Scan for the cell matching the given text and deliver its [x, y] coordinate at center. 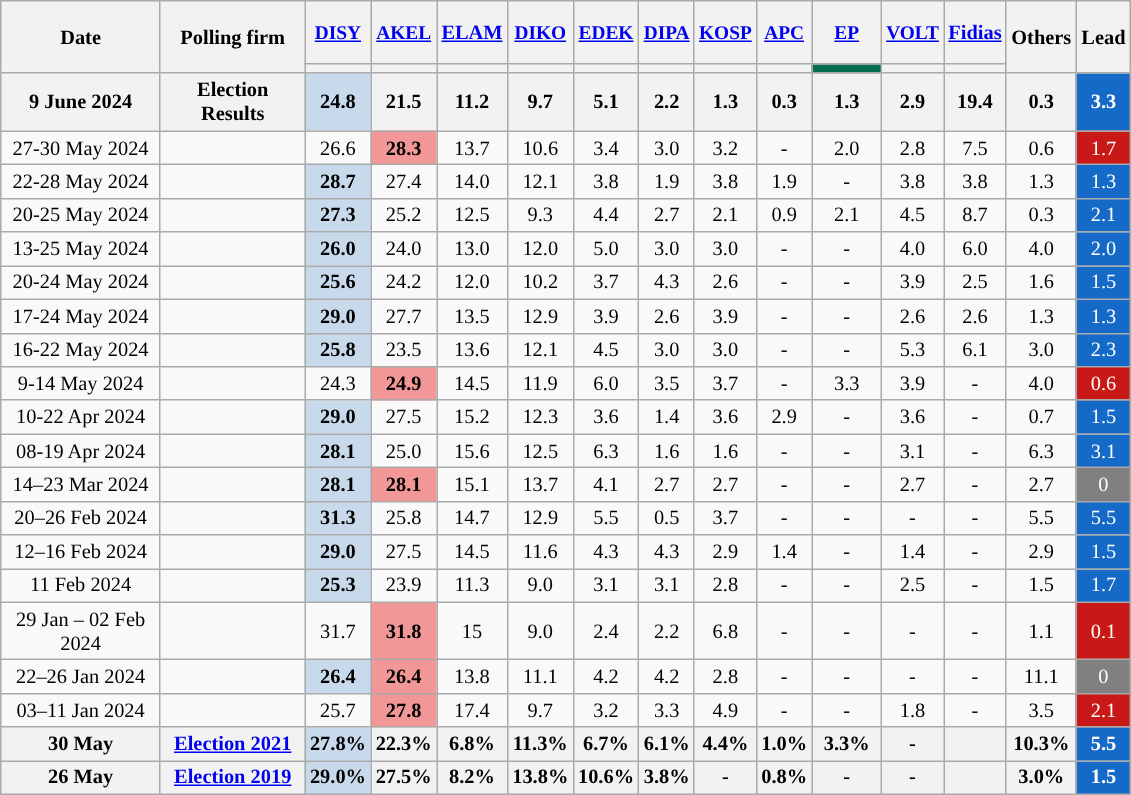
26.6 [338, 148]
15.6 [472, 451]
19.4 [976, 102]
6.1 [976, 350]
Polling firm [232, 36]
25.2 [404, 215]
11.3 [472, 585]
27.7 [404, 316]
5.0 [606, 249]
AKEL [404, 32]
29 Jan – 02 Feb 2024 [81, 631]
VOLT [913, 32]
APC [784, 32]
26 May [81, 777]
10.6 [540, 148]
21.5 [404, 102]
11.9 [540, 383]
30 May [81, 744]
13.5 [472, 316]
6.1% [667, 744]
24.2 [404, 282]
6.7% [606, 744]
27.4 [404, 181]
ELAM [472, 32]
22-28 May 2024 [81, 181]
5.3 [913, 350]
8.7 [976, 215]
11 Feb 2024 [81, 585]
13.8% [540, 777]
9.3 [540, 215]
03–11 Jan 2024 [81, 710]
5.1 [606, 102]
6.8% [472, 744]
13-25 May 2024 [81, 249]
6.8 [725, 631]
27-30 May 2024 [81, 148]
24.8 [338, 102]
25.3 [338, 585]
Fidias [976, 32]
31.3 [338, 518]
11.3% [540, 744]
29.0% [338, 777]
14–23 Mar 2024 [81, 484]
20–26 Feb 2024 [81, 518]
EP [847, 32]
24.9 [404, 383]
24.3 [338, 383]
14.7 [472, 518]
12.3 [540, 417]
EDEK [606, 32]
11.2 [472, 102]
27.8 [404, 710]
DIKO [540, 32]
Date [81, 36]
8.2% [472, 777]
28.7 [338, 181]
27.8% [338, 744]
DISY [338, 32]
27.5% [404, 777]
0.7 [1041, 417]
0.8% [784, 777]
22.3% [404, 744]
KOSP [725, 32]
10.6% [606, 777]
20-24 May 2024 [81, 282]
9-14 May 2024 [81, 383]
15.1 [472, 484]
12–16 Feb 2024 [81, 552]
24.0 [404, 249]
22–26 Jan 2024 [81, 677]
20-25 May 2024 [81, 215]
17-24 May 2024 [81, 316]
1.8 [913, 710]
23.5 [404, 350]
27.3 [338, 215]
Election 2019 [232, 777]
15 [472, 631]
25.7 [338, 710]
9 June 2024 [81, 102]
3.4 [606, 148]
26.0 [338, 249]
17.4 [472, 710]
10.3% [1041, 744]
13.8 [472, 677]
0.9 [784, 215]
4.1 [606, 484]
31.8 [404, 631]
DIPA [667, 32]
3.3% [847, 744]
4.4% [725, 744]
23.9 [404, 585]
4.4 [606, 215]
3.0% [1041, 777]
10.2 [540, 282]
11.6 [540, 552]
1.1 [1041, 631]
13.0 [472, 249]
0.1 [1104, 631]
15.2 [472, 417]
Others [1041, 36]
10-22 Apr 2024 [81, 417]
14.0 [472, 181]
16-22 May 2024 [81, 350]
0.5 [667, 518]
Lead [1104, 36]
4.9 [725, 710]
1.0% [784, 744]
Election 2021 [232, 744]
Election Results [232, 102]
3.8% [667, 777]
13.6 [472, 350]
25.6 [338, 282]
2.4 [606, 631]
28.3 [404, 148]
25.0 [404, 451]
31.7 [338, 631]
7.5 [976, 148]
2.3 [1104, 350]
08-19 Apr 2024 [81, 451]
